Find where the given text appears and provide that cell's center as (X, Y) coordinate. 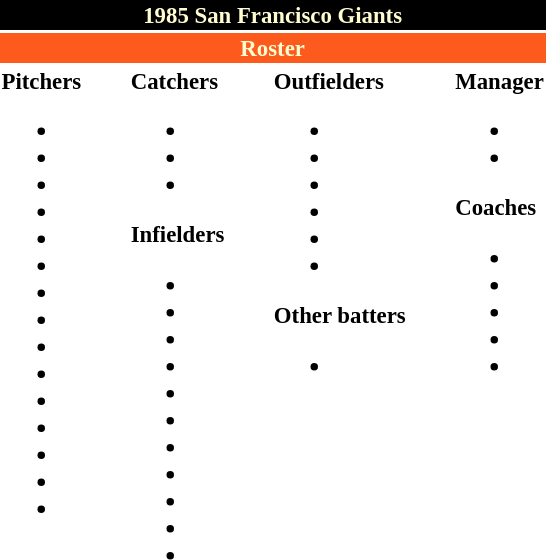
1985 San Francisco Giants (272, 15)
Roster (272, 48)
